Output the (X, Y) coordinate of the center of the cell containing the given text.  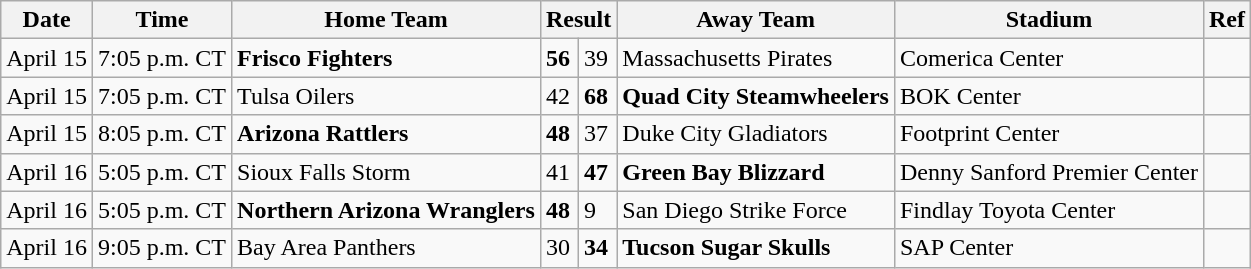
Bay Area Panthers (386, 248)
39 (598, 58)
Date (47, 20)
68 (598, 96)
Denny Sanford Premier Center (1048, 172)
Result (578, 20)
Footprint Center (1048, 134)
Sioux Falls Storm (386, 172)
9 (598, 210)
Tulsa Oilers (386, 96)
30 (559, 248)
Time (162, 20)
Findlay Toyota Center (1048, 210)
8:05 p.m. CT (162, 134)
Arizona Rattlers (386, 134)
34 (598, 248)
41 (559, 172)
Tucson Sugar Skulls (756, 248)
Northern Arizona Wranglers (386, 210)
37 (598, 134)
Frisco Fighters (386, 58)
Comerica Center (1048, 58)
Green Bay Blizzard (756, 172)
Massachusetts Pirates (756, 58)
SAP Center (1048, 248)
Quad City Steamwheelers (756, 96)
San Diego Strike Force (756, 210)
Away Team (756, 20)
Ref (1226, 20)
BOK Center (1048, 96)
Stadium (1048, 20)
9:05 p.m. CT (162, 248)
Home Team (386, 20)
42 (559, 96)
Duke City Gladiators (756, 134)
47 (598, 172)
56 (559, 58)
